Search for the cell housing the specified text and yield its [X, Y] center coordinate. 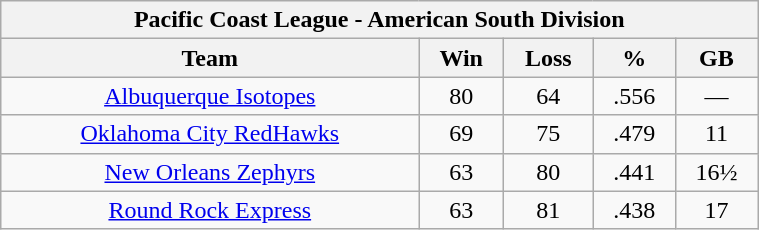
16½ [716, 172]
.556 [634, 96]
Win [462, 58]
17 [716, 210]
11 [716, 134]
— [716, 96]
Team [210, 58]
.438 [634, 210]
Pacific Coast League - American South Division [380, 20]
69 [462, 134]
.441 [634, 172]
New Orleans Zephyrs [210, 172]
75 [549, 134]
81 [549, 210]
Albuquerque Isotopes [210, 96]
Oklahoma City RedHawks [210, 134]
% [634, 58]
GB [716, 58]
.479 [634, 134]
Loss [549, 58]
64 [549, 96]
Round Rock Express [210, 210]
